Identify which cell holds the provided text, then report its (x, y) central coordinate. 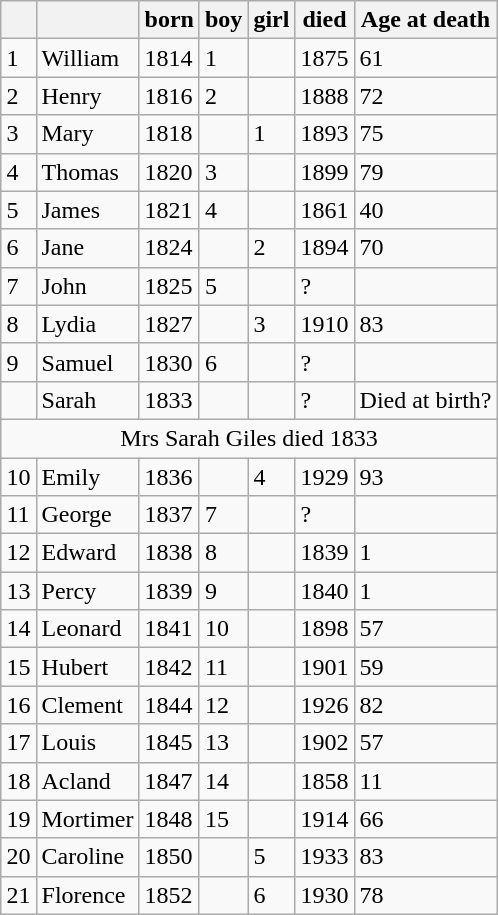
Edward (88, 553)
William (88, 58)
Jane (88, 248)
1818 (169, 134)
1901 (324, 667)
Lydia (88, 324)
Thomas (88, 172)
93 (426, 477)
Hubert (88, 667)
1858 (324, 781)
1861 (324, 210)
1821 (169, 210)
born (169, 20)
died (324, 20)
1836 (169, 477)
1888 (324, 96)
18 (18, 781)
16 (18, 705)
Percy (88, 591)
Henry (88, 96)
George (88, 515)
1830 (169, 362)
21 (18, 895)
1820 (169, 172)
78 (426, 895)
Samuel (88, 362)
1899 (324, 172)
1875 (324, 58)
20 (18, 857)
1910 (324, 324)
1926 (324, 705)
James (88, 210)
1914 (324, 819)
75 (426, 134)
70 (426, 248)
1844 (169, 705)
Mrs Sarah Giles died 1833 (249, 438)
Florence (88, 895)
1841 (169, 629)
61 (426, 58)
82 (426, 705)
1930 (324, 895)
1840 (324, 591)
1852 (169, 895)
Died at birth? (426, 400)
79 (426, 172)
Age at death (426, 20)
1933 (324, 857)
John (88, 286)
1842 (169, 667)
17 (18, 743)
1902 (324, 743)
59 (426, 667)
1838 (169, 553)
Leonard (88, 629)
1894 (324, 248)
1816 (169, 96)
boy (223, 20)
1837 (169, 515)
72 (426, 96)
Clement (88, 705)
40 (426, 210)
1845 (169, 743)
19 (18, 819)
Sarah (88, 400)
1847 (169, 781)
1833 (169, 400)
1929 (324, 477)
1824 (169, 248)
Acland (88, 781)
1850 (169, 857)
Caroline (88, 857)
Mary (88, 134)
1814 (169, 58)
1893 (324, 134)
1848 (169, 819)
Emily (88, 477)
1825 (169, 286)
girl (272, 20)
66 (426, 819)
Louis (88, 743)
1898 (324, 629)
Mortimer (88, 819)
1827 (169, 324)
